Output the [x, y] coordinate of the center of the cell containing the given text.  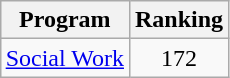
Social Work [64, 58]
Ranking [178, 20]
172 [178, 58]
Program [64, 20]
